Return (X, Y) of the center of cell containing provided text 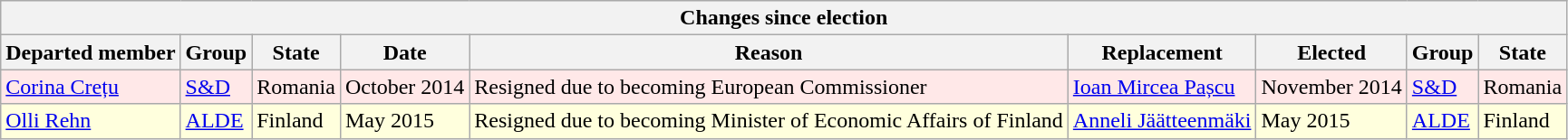
Replacement (1162, 52)
Resigned due to becoming Minister of Economic Affairs of Finland (769, 121)
Ioan Mircea Pașcu (1162, 87)
Olli Rehn (91, 121)
Date (404, 52)
Changes since election (784, 18)
Departed member (91, 52)
November 2014 (1331, 87)
Anneli Jäätteenmäki (1162, 121)
Reason (769, 52)
Elected (1331, 52)
October 2014 (404, 87)
Resigned due to becoming European Commissioner (769, 87)
Corina Crețu (91, 87)
